Find where the given text appears and provide that cell's center as [x, y] coordinate. 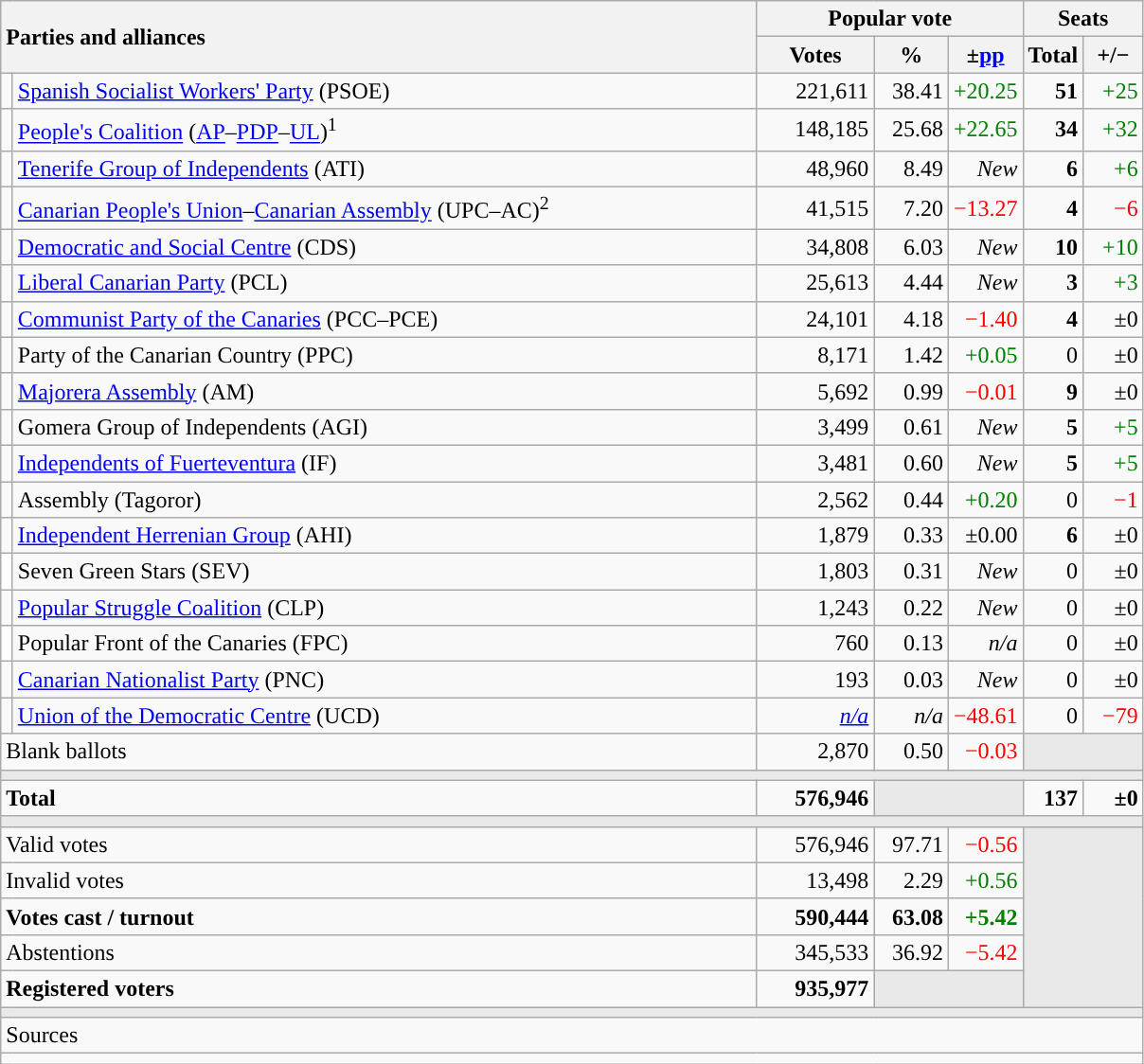
36.92 [911, 952]
Assembly (Tagoror) [384, 500]
2,562 [815, 500]
Independents of Fuerteventura (IF) [384, 463]
Abstentions [379, 952]
63.08 [911, 916]
+20.25 [985, 91]
±0.00 [985, 536]
−5.42 [985, 952]
7.20 [911, 208]
% [911, 55]
0.99 [911, 391]
97.71 [911, 844]
0.31 [911, 572]
Canarian People's Union–Canarian Assembly (UPC–AC)2 [384, 208]
3,499 [815, 427]
±pp [985, 55]
−1.40 [985, 319]
Democratic and Social Centre (CDS) [384, 247]
Popular vote [890, 19]
4.44 [911, 283]
+5.42 [985, 916]
Parties and alliances [379, 37]
148,185 [815, 131]
0.60 [911, 463]
+0.56 [985, 880]
935,977 [815, 988]
193 [815, 680]
0.44 [911, 500]
0.03 [911, 680]
3,481 [815, 463]
13,498 [815, 880]
Blank ballots [379, 752]
34 [1053, 131]
−0.56 [985, 844]
25.68 [911, 131]
Votes [815, 55]
−48.61 [985, 716]
Communist Party of the Canaries (PCC–PCE) [384, 319]
+32 [1114, 131]
−1 [1114, 500]
5,692 [815, 391]
+25 [1114, 91]
−0.03 [985, 752]
25,613 [815, 283]
Popular Front of the Canaries (FPC) [384, 644]
Registered voters [379, 988]
Invalid votes [379, 880]
Tenerife Group of Independents (ATI) [384, 168]
Liberal Canarian Party (PCL) [384, 283]
Popular Struggle Coalition (CLP) [384, 608]
3 [1053, 283]
+6 [1114, 168]
Gomera Group of Independents (AGI) [384, 427]
10 [1053, 247]
+3 [1114, 283]
Votes cast / turnout [379, 916]
+/− [1114, 55]
1.42 [911, 355]
−0.01 [985, 391]
0.61 [911, 427]
345,533 [815, 952]
0.22 [911, 608]
−79 [1114, 716]
Union of the Democratic Centre (UCD) [384, 716]
Party of the Canarian Country (PPC) [384, 355]
Seats [1083, 19]
38.41 [911, 91]
2,870 [815, 752]
−6 [1114, 208]
24,101 [815, 319]
41,515 [815, 208]
6.03 [911, 247]
Majorera Assembly (AM) [384, 391]
0.50 [911, 752]
9 [1053, 391]
Valid votes [379, 844]
Spanish Socialist Workers' Party (PSOE) [384, 91]
+22.65 [985, 131]
34,808 [815, 247]
+10 [1114, 247]
4.18 [911, 319]
1,243 [815, 608]
51 [1053, 91]
+0.20 [985, 500]
Independent Herrenian Group (AHI) [384, 536]
48,960 [815, 168]
Sources [572, 1036]
8,171 [815, 355]
0.13 [911, 644]
Canarian Nationalist Party (PNC) [384, 680]
1,803 [815, 572]
0.33 [911, 536]
Seven Green Stars (SEV) [384, 572]
221,611 [815, 91]
590,444 [815, 916]
760 [815, 644]
1,879 [815, 536]
137 [1053, 798]
2.29 [911, 880]
8.49 [911, 168]
+0.05 [985, 355]
−13.27 [985, 208]
People's Coalition (AP–PDP–UL)1 [384, 131]
